Output the (X, Y) coordinate of the center of the cell containing the given text.  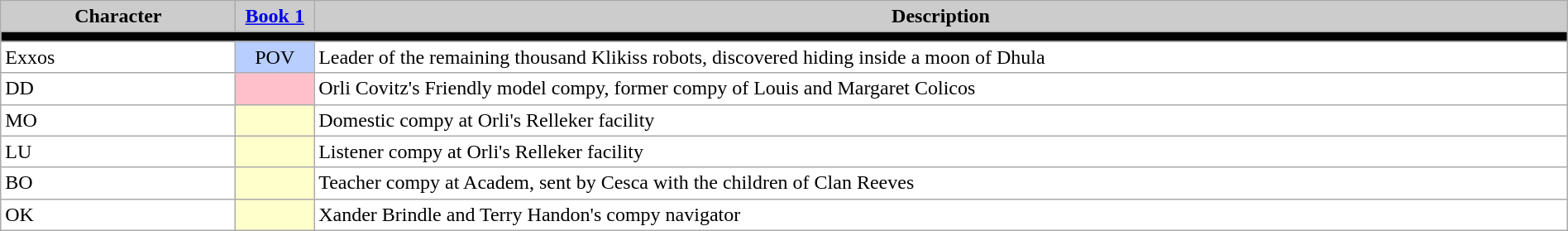
POV (275, 57)
Character (118, 17)
Domestic compy at Orli's Relleker facility (941, 120)
Description (941, 17)
Teacher compy at Academ, sent by Cesca with the children of Clan Reeves (941, 183)
BO (118, 183)
Exxos (118, 57)
Xander Brindle and Terry Handon's compy navigator (941, 214)
LU (118, 152)
Book 1 (275, 17)
MO (118, 120)
OK (118, 214)
DD (118, 89)
Listener compy at Orli's Relleker facility (941, 152)
Leader of the remaining thousand Klikiss robots, discovered hiding inside a moon of Dhula (941, 57)
Orli Covitz's Friendly model compy, former compy of Louis and Margaret Colicos (941, 89)
